Detect which cell encompasses the target text, then output its [x, y] center coordinate. 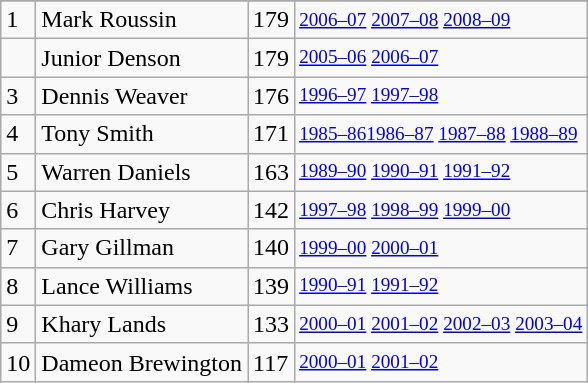
139 [272, 286]
9 [18, 324]
2000–01 2001–02 2002–03 2003–04 [441, 324]
Khary Lands [142, 324]
Dennis Weaver [142, 96]
2005–06 2006–07 [441, 58]
5 [18, 172]
7 [18, 248]
117 [272, 362]
2006–07 2007–08 2008–09 [441, 20]
140 [272, 248]
6 [18, 210]
1985–861986–87 1987–88 1988–89 [441, 134]
Chris Harvey [142, 210]
Tony Smith [142, 134]
1996–97 1997–98 [441, 96]
1999–00 2000–01 [441, 248]
1 [18, 20]
Warren Daniels [142, 172]
Dameon Brewington [142, 362]
1989–90 1990–91 1991–92 [441, 172]
Mark Roussin [142, 20]
Gary Gillman [142, 248]
171 [272, 134]
3 [18, 96]
133 [272, 324]
163 [272, 172]
4 [18, 134]
Junior Denson [142, 58]
176 [272, 96]
1997–98 1998–99 1999–00 [441, 210]
142 [272, 210]
8 [18, 286]
10 [18, 362]
Lance Williams [142, 286]
2000–01 2001–02 [441, 362]
1990–91 1991–92 [441, 286]
